From the cell containing the given text, extract its center point as (X, Y) coordinate. 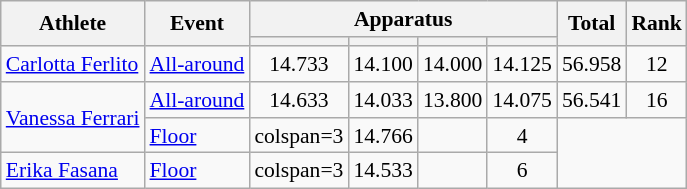
13.800 (452, 100)
14.633 (298, 100)
14.533 (382, 171)
Apparatus (403, 19)
Rank (656, 24)
14.100 (382, 64)
Athlete (73, 24)
Event (198, 24)
4 (522, 136)
Vanessa Ferrari (73, 118)
12 (656, 64)
Carlotta Ferlito (73, 64)
Total (592, 24)
14.000 (452, 64)
6 (522, 171)
56.541 (592, 100)
Erika Fasana (73, 171)
14.125 (522, 64)
56.958 (592, 64)
14.033 (382, 100)
16 (656, 100)
14.766 (382, 136)
14.733 (298, 64)
14.075 (522, 100)
